Determine the [x, y] coordinate at the center of the cell enclosing the given text.  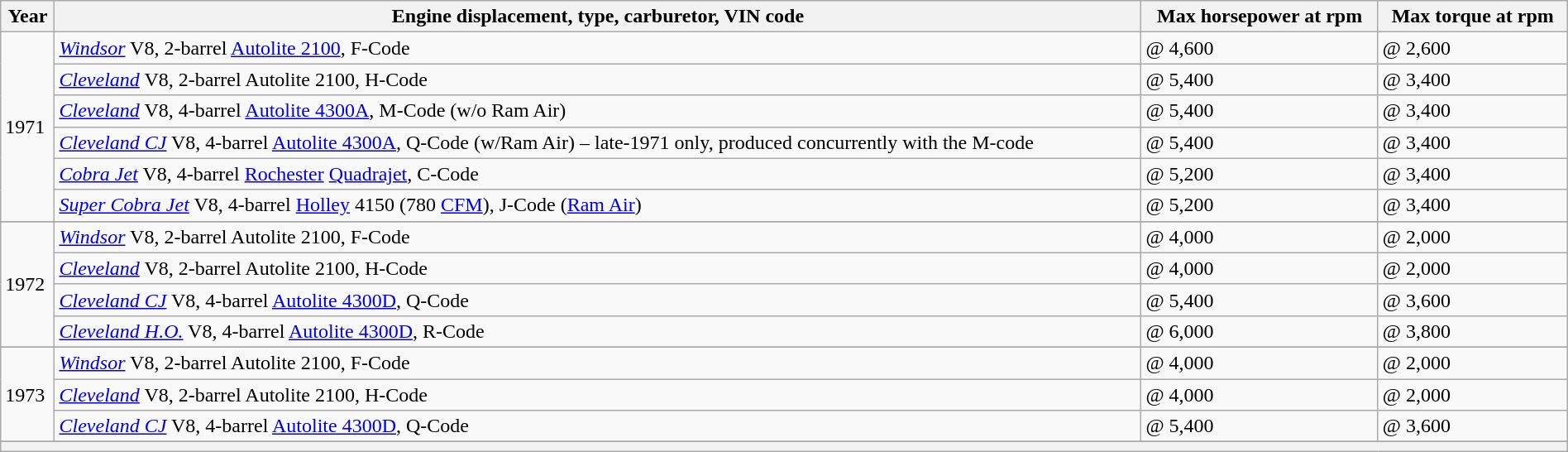
1971 [28, 127]
@ 6,000 [1260, 331]
Engine displacement, type, carburetor, VIN code [598, 17]
Max horsepower at rpm [1260, 17]
@ 3,800 [1472, 331]
@ 2,600 [1472, 48]
1972 [28, 284]
Cobra Jet V8, 4-barrel Rochester Quadrajet, C-Code [598, 174]
Cleveland CJ V8, 4-barrel Autolite 4300A, Q-Code (w/Ram Air) – late-1971 only, produced concurrently with the M-code [598, 142]
1973 [28, 394]
@ 4,600 [1260, 48]
Max torque at rpm [1472, 17]
Year [28, 17]
Cleveland V8, 4-barrel Autolite 4300A, M-Code (w/o Ram Air) [598, 111]
Cleveland H.O. V8, 4-barrel Autolite 4300D, R-Code [598, 331]
Super Cobra Jet V8, 4-barrel Holley 4150 (780 CFM), J-Code (Ram Air) [598, 205]
